Extract the [x, y] coordinate from the center of the cell holding the provided text.  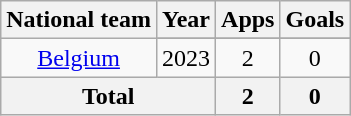
Apps [248, 20]
National team [79, 20]
2023 [186, 58]
Total [108, 96]
Belgium [79, 58]
Year [186, 20]
Goals [315, 20]
